Determine the (X, Y) coordinate at the center of the cell enclosing the given text.  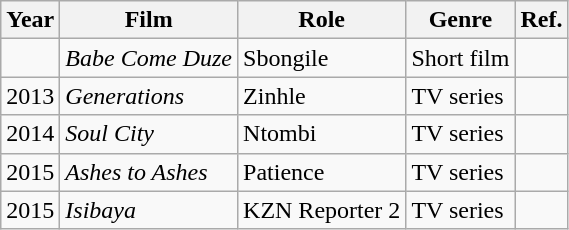
Film (149, 20)
Babe Come Duze (149, 58)
Soul City (149, 134)
Ntombi (322, 134)
Ref. (542, 20)
Sbongile (322, 58)
Isibaya (149, 210)
2013 (30, 96)
Zinhle (322, 96)
Year (30, 20)
Ashes to Ashes (149, 172)
Short film (460, 58)
Generations (149, 96)
Role (322, 20)
2014 (30, 134)
Patience (322, 172)
KZN Reporter 2 (322, 210)
Genre (460, 20)
